From the cell containing the given text, extract its center point as (X, Y) coordinate. 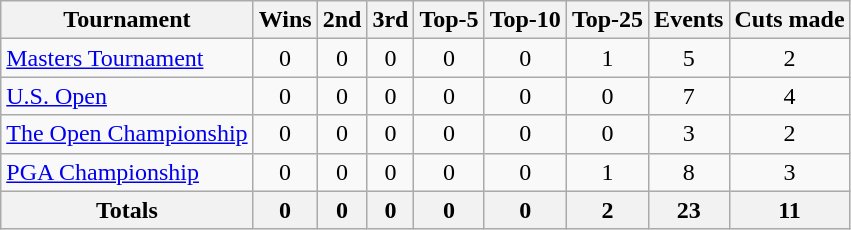
Totals (127, 210)
2nd (342, 20)
Masters Tournament (127, 58)
Events (689, 20)
4 (790, 96)
Top-25 (607, 20)
7 (689, 96)
23 (689, 210)
U.S. Open (127, 96)
Top-10 (525, 20)
5 (689, 58)
Wins (285, 20)
Cuts made (790, 20)
8 (689, 172)
PGA Championship (127, 172)
3rd (390, 20)
The Open Championship (127, 134)
Top-5 (449, 20)
11 (790, 210)
Tournament (127, 20)
